From the cell containing the given text, extract its center point as [x, y] coordinate. 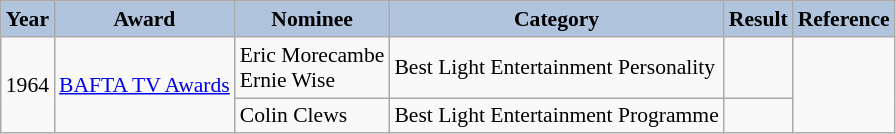
Reference [844, 19]
BAFTA TV Awards [144, 86]
Eric MorecambeErnie Wise [312, 68]
Nominee [312, 19]
Award [144, 19]
Result [758, 19]
Category [556, 19]
Year [28, 19]
Best Light Entertainment Programme [556, 116]
1964 [28, 86]
Colin Clews [312, 116]
Best Light Entertainment Personality [556, 68]
